Find where the given text appears and provide that cell's center as [X, Y] coordinate. 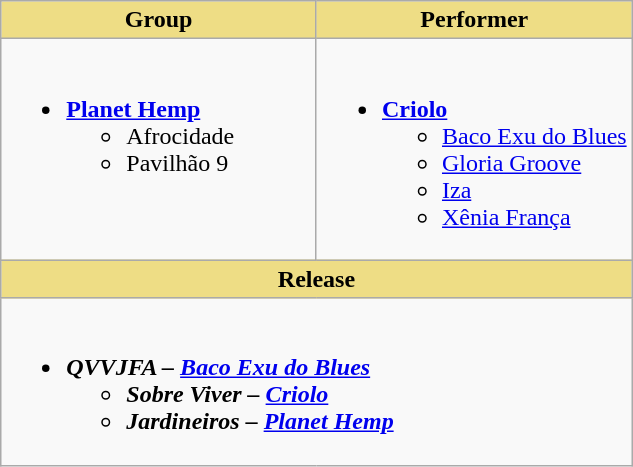
Release [316, 279]
Planet HempAfrocidadePavilhão 9 [159, 150]
CrioloBaco Exu do BluesGloria GrooveIzaXênia França [474, 150]
Group [159, 20]
QVVJFA – Baco Exu do BluesSobre Viver – CrioloJardineiros – Planet Hemp [316, 382]
Performer [474, 20]
